Find where the given text appears and provide that cell's center as [x, y] coordinate. 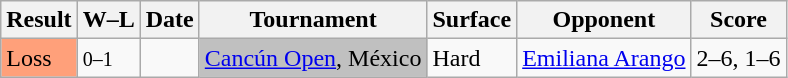
Tournament [313, 20]
0–1 [108, 58]
Loss [39, 58]
Date [170, 20]
Hard [472, 58]
2–6, 1–6 [738, 58]
Emiliana Arango [604, 58]
Cancún Open, México [313, 58]
Surface [472, 20]
W–L [108, 20]
Score [738, 20]
Opponent [604, 20]
Result [39, 20]
